Capture the cell that displays the provided text and extract its [x, y] central coordinate. 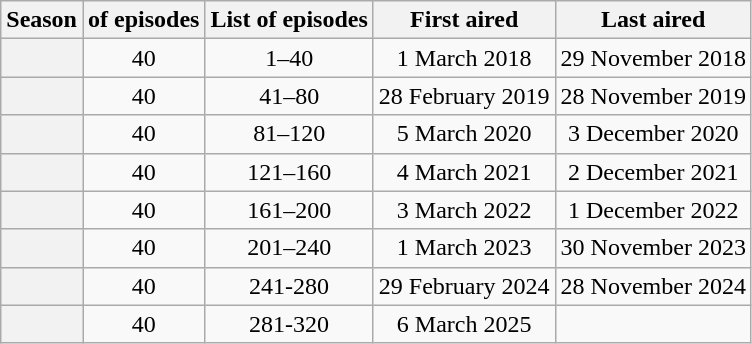
3 March 2022 [464, 210]
161–200 [289, 210]
3 December 2020 [653, 134]
28 February 2019 [464, 96]
201–240 [289, 248]
29 November 2018 [653, 58]
281-320 [289, 324]
30 November 2023 [653, 248]
81–120 [289, 134]
121–160 [289, 172]
First aired [464, 20]
1 March 2018 [464, 58]
1–40 [289, 58]
1 March 2023 [464, 248]
28 November 2024 [653, 286]
Season [42, 20]
41–80 [289, 96]
Last aired [653, 20]
4 March 2021 [464, 172]
28 November 2019 [653, 96]
5 March 2020 [464, 134]
241-280 [289, 286]
1 December 2022 [653, 210]
List of episodes [289, 20]
6 March 2025 [464, 324]
29 February 2024 [464, 286]
2 December 2021 [653, 172]
of episodes [143, 20]
